Determine the [x, y] coordinate at the center of the cell enclosing the given text.  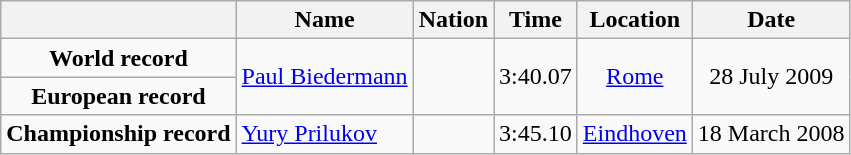
European record [118, 96]
Eindhoven [634, 134]
Name [324, 20]
Championship record [118, 134]
Nation [453, 20]
Yury Prilukov [324, 134]
World record [118, 58]
Paul Biedermann [324, 77]
Location [634, 20]
Time [536, 20]
28 July 2009 [771, 77]
Date [771, 20]
Rome [634, 77]
3:40.07 [536, 77]
18 March 2008 [771, 134]
3:45.10 [536, 134]
